Provide the [X, Y] coordinate of the cell's center where the given text is located.  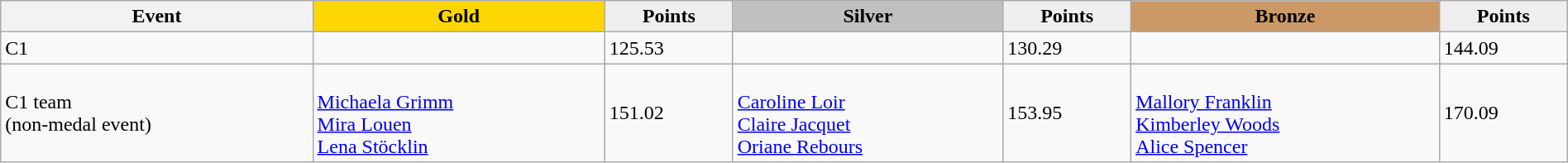
170.09 [1503, 113]
Gold [458, 17]
130.29 [1067, 48]
153.95 [1067, 113]
C1 team(non-medal event) [157, 113]
Event [157, 17]
Caroline LoirClaire JacquetOriane Rebours [868, 113]
Bronze [1285, 17]
125.53 [668, 48]
151.02 [668, 113]
C1 [157, 48]
Michaela GrimmMira LouenLena Stöcklin [458, 113]
Mallory FranklinKimberley WoodsAlice Spencer [1285, 113]
144.09 [1503, 48]
Silver [868, 17]
